Return [x, y] of the center of cell containing provided text 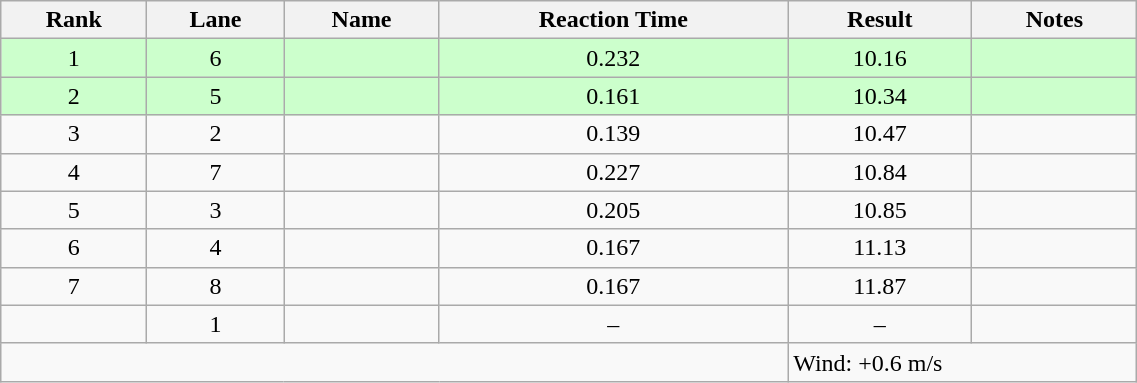
Reaction Time [614, 20]
10.84 [880, 172]
10.16 [880, 58]
0.227 [614, 172]
11.87 [880, 286]
Notes [1054, 20]
Result [880, 20]
Rank [74, 20]
10.34 [880, 96]
10.47 [880, 134]
Wind: +0.6 m/s [962, 362]
11.13 [880, 248]
Lane [216, 20]
0.205 [614, 210]
Name [362, 20]
8 [216, 286]
0.161 [614, 96]
0.232 [614, 58]
0.139 [614, 134]
10.85 [880, 210]
